Detect which cell encompasses the target text, then output its [x, y] center coordinate. 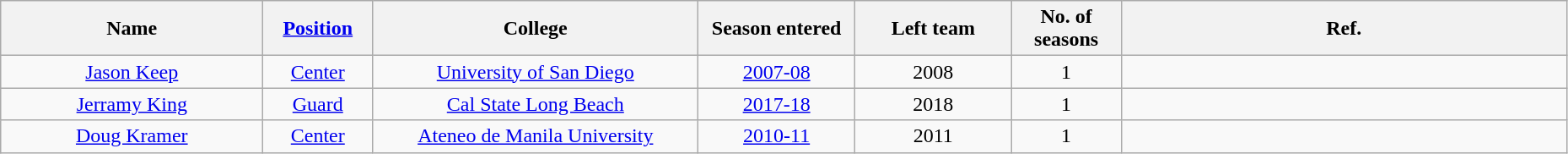
Jerramy King [132, 104]
Season entered [777, 29]
2007-08 [777, 72]
Cal State Long Beach [536, 104]
Ref. [1344, 29]
Ateneo de Manila University [536, 136]
College [536, 29]
Left team [933, 29]
2010-11 [777, 136]
2008 [933, 72]
Guard [318, 104]
Jason Keep [132, 72]
Doug Kramer [132, 136]
Name [132, 29]
University of San Diego [536, 72]
No. of seasons [1066, 29]
2018 [933, 104]
2017-18 [777, 104]
Position [318, 29]
2011 [933, 136]
